For the text-containing cell, return its midpoint in [X, Y] coordinate format. 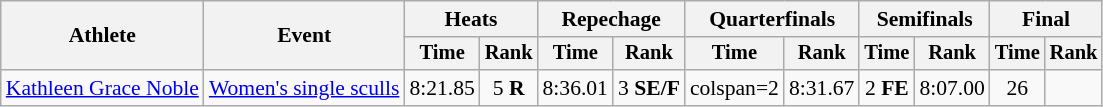
Final [1046, 19]
8:31.67 [822, 88]
5 R [509, 88]
Heats [470, 19]
Semifinals [924, 19]
2 FE [886, 88]
Athlete [102, 36]
colspan=2 [734, 88]
8:21.85 [442, 88]
Kathleen Grace Noble [102, 88]
Repechage [610, 19]
8:07.00 [952, 88]
26 [1018, 88]
Quarterfinals [772, 19]
Event [304, 36]
8:36.01 [574, 88]
Women's single sculls [304, 88]
3 SE/F [649, 88]
